Find where the given text appears and provide that cell's center as [X, Y] coordinate. 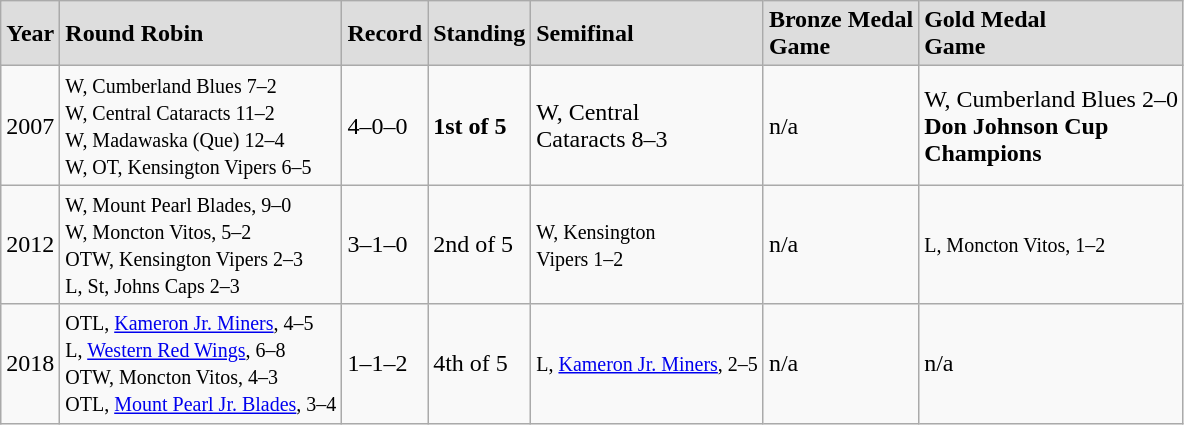
W, Central Cataracts 8–3 [648, 126]
OTL, Kameron Jr. Miners, 4–5L, Western Red Wings, 6–8OTW, Moncton Vitos, 4–3OTL, Mount Pearl Jr. Blades, 3–4 [201, 364]
Year [30, 34]
1–1–2 [385, 364]
2007 [30, 126]
W, Cumberland Blues 2–0Don Johnson Cup Champions [1052, 126]
W, Mount Pearl Blades, 9–0W, Moncton Vitos, 5–2OTW, Kensington Vipers 2–3L, St, Johns Caps 2–3 [201, 244]
Round Robin [201, 34]
Standing [480, 34]
Semifinal [648, 34]
4–0–0 [385, 126]
2012 [30, 244]
Gold Medal Game [1052, 34]
Bronze Medal Game [840, 34]
2nd of 5 [480, 244]
4th of 5 [480, 364]
L, Kameron Jr. Miners, 2–5 [648, 364]
W, KensingtonVipers 1–2 [648, 244]
L, Moncton Vitos, 1–2 [1052, 244]
1st of 5 [480, 126]
W, Cumberland Blues 7–2W, Central Cataracts 11–2W, Madawaska (Que) 12–4W, OT, Kensington Vipers 6–5 [201, 126]
3–1–0 [385, 244]
2018 [30, 364]
Record [385, 34]
